Detect which cell encompasses the target text, then output its (x, y) center coordinate. 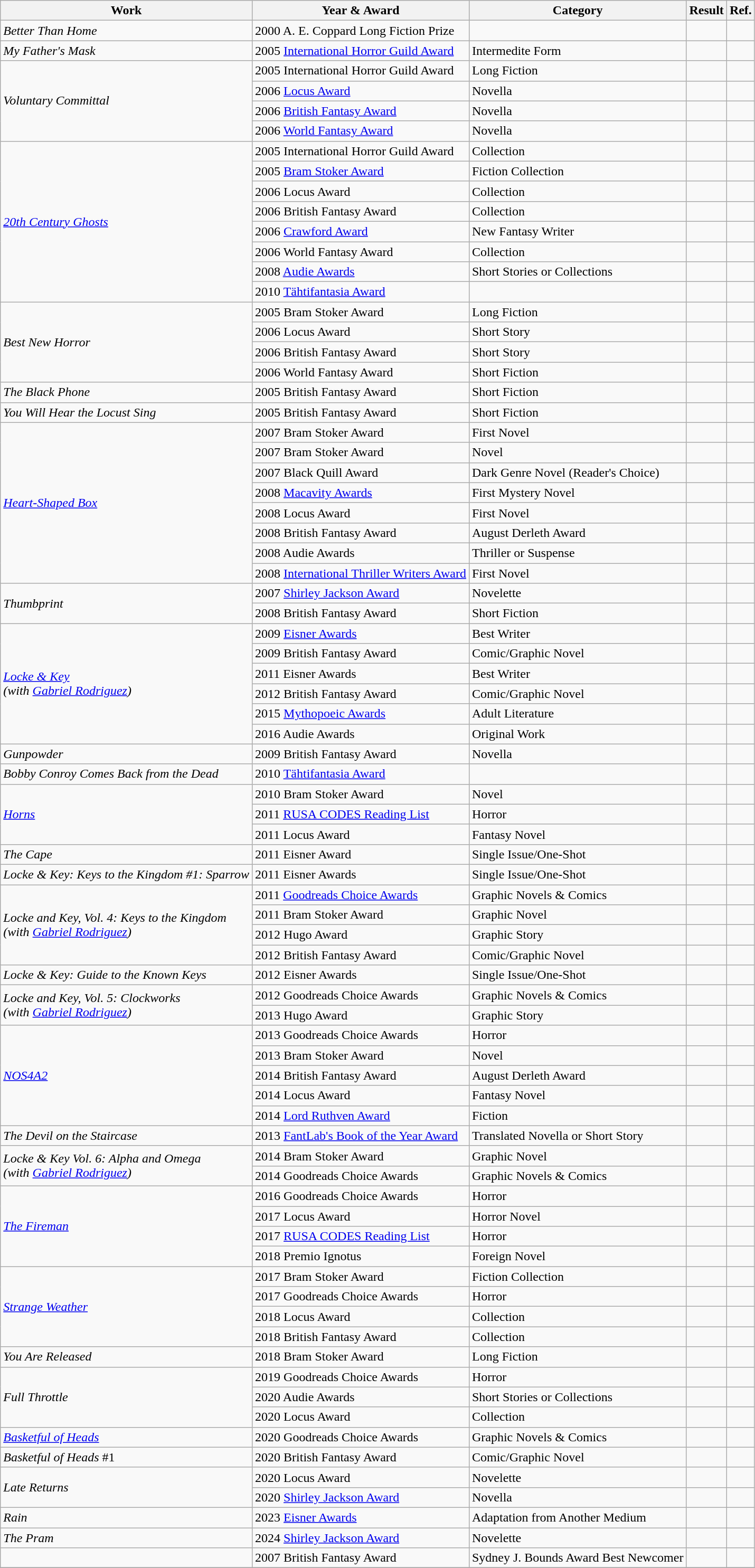
Gunpowder (127, 754)
Late Returns (127, 1487)
2014 Bram Stoker Award (361, 1156)
2007 Shirley Jackson Award (361, 593)
The Fireman (127, 1226)
Thriller or Suspense (578, 553)
Horror Novel (578, 1216)
2008 Locus Award (361, 513)
2011 Bram Stoker Award (361, 915)
NOS4A2 (127, 1075)
Ref. (740, 11)
2007 British Fantasy Award (361, 1558)
Best New Horror (127, 342)
Basketful of Heads (127, 1437)
The Pram (127, 1538)
2018 British Fantasy Award (361, 1337)
2016 Audie Awards (361, 734)
Locke and Key, Vol. 4: Keys to the Kingdom(with Gabriel Rodriguez) (127, 925)
2015 Mythopoeic Awards (361, 714)
2009 Eisner Awards (361, 634)
Work (127, 11)
2000 A. E. Coppard Long Fiction Prize (361, 31)
2020 Shirley Jackson Award (361, 1497)
2014 British Fantasy Award (361, 1075)
Original Work (578, 734)
2012 Goodreads Choice Awards (361, 995)
Horns (127, 814)
Heart-Shaped Box (127, 503)
Basketful of Heads #1 (127, 1457)
My Father's Mask (127, 51)
Adult Literature (578, 714)
2012 Eisner Awards (361, 975)
2020 British Fantasy Award (361, 1457)
Rain (127, 1517)
2018 Premio Ignotus (361, 1257)
2019 Goodreads Choice Awards (361, 1377)
2014 Goodreads Choice Awards (361, 1176)
2013 Bram Stoker Award (361, 1055)
Sydney J. Bounds Award Best Newcomer (578, 1558)
Locke & Key Vol. 6: Alpha and Omega(with Gabriel Rodriguez) (127, 1166)
2017 Locus Award (361, 1216)
Dark Genre Novel (Reader's Choice) (578, 473)
Strange Weather (127, 1307)
Category (578, 11)
Better Than Home (127, 31)
20th Century Ghosts (127, 221)
2018 Bram Stoker Award (361, 1357)
Locke & Key: Guide to the Known Keys (127, 975)
2018 Locus Award (361, 1317)
2014 Locus Award (361, 1095)
Bobby Conroy Comes Back from the Dead (127, 774)
2020 Audie Awards (361, 1397)
2023 Eisner Awards (361, 1517)
You Are Released (127, 1357)
Locke and Key, Vol. 5: Clockworks(with Gabriel Rodriguez) (127, 1005)
2007 Black Quill Award (361, 473)
2008 International Thriller Writers Award (361, 573)
Translated Novella or Short Story (578, 1136)
2010 Bram Stoker Award (361, 794)
Fiction (578, 1116)
First Mystery Novel (578, 493)
Locke & Key(with Gabriel Rodriguez) (127, 684)
2020 Goodreads Choice Awards (361, 1437)
2011 Goodreads Choice Awards (361, 895)
2011 RUSA CODES Reading List (361, 814)
Adaptation from Another Medium (578, 1517)
Voluntary Committal (127, 101)
Intermedite Form (578, 51)
You Will Hear the Locust Sing (127, 412)
Thumbprint (127, 603)
2017 RUSA CODES Reading List (361, 1236)
2014 Lord Ruthven Award (361, 1116)
2012 Hugo Award (361, 935)
Foreign Novel (578, 1257)
2016 Goodreads Choice Awards (361, 1196)
2013 Hugo Award (361, 1015)
2013 FantLab's Book of the Year Award (361, 1136)
Year & Award (361, 11)
Full Throttle (127, 1397)
Locke & Key: Keys to the Kingdom #1: Sparrow (127, 874)
2011 Eisner Award (361, 854)
The Cape (127, 854)
2006 Crawford Award (361, 231)
2017 Goodreads Choice Awards (361, 1297)
The Devil on the Staircase (127, 1136)
2011 Locus Award (361, 834)
2013 Goodreads Choice Awards (361, 1035)
2024 Shirley Jackson Award (361, 1538)
2017 Bram Stoker Award (361, 1277)
Result (706, 11)
2008 Macavity Awards (361, 493)
The Black Phone (127, 392)
New Fantasy Writer (578, 231)
